Locate the cell with the specified text and output its (X, Y) center coordinate. 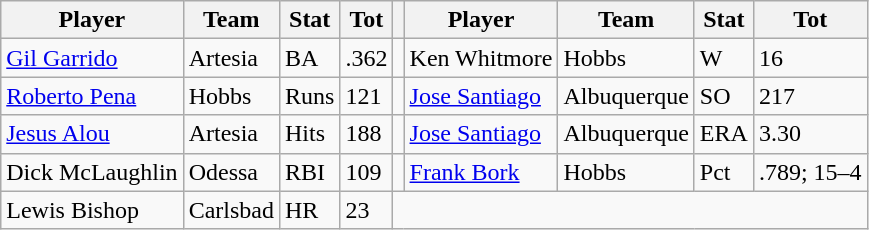
ERA (724, 134)
Pct (724, 172)
3.30 (810, 134)
121 (366, 96)
23 (366, 210)
.789; 15–4 (810, 172)
16 (810, 58)
Jesus Alou (92, 134)
HR (309, 210)
217 (810, 96)
Dick McLaughlin (92, 172)
W (724, 58)
Gil Garrido (92, 58)
BA (309, 58)
Ken Whitmore (481, 58)
Runs (309, 96)
Lewis Bishop (92, 210)
Roberto Pena (92, 96)
RBI (309, 172)
188 (366, 134)
.362 (366, 58)
Frank Bork (481, 172)
Carlsbad (231, 210)
109 (366, 172)
Odessa (231, 172)
Hits (309, 134)
SO (724, 96)
